Identify which cell holds the provided text, then report its (X, Y) central coordinate. 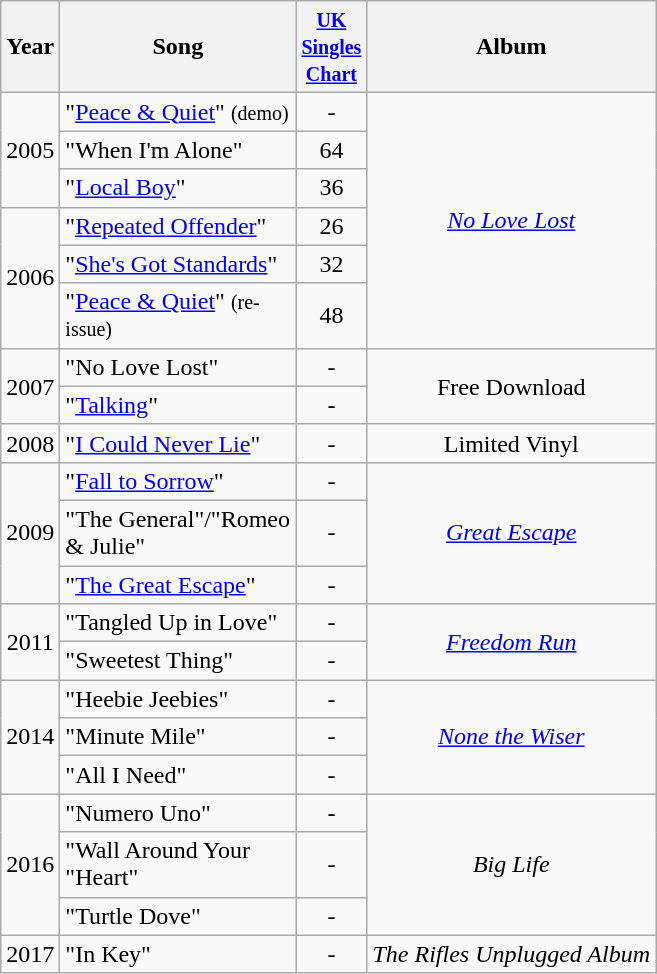
48 (332, 316)
"The Great Escape" (178, 585)
Big Life (512, 864)
Free Download (512, 386)
32 (332, 264)
"No Love Lost" (178, 367)
"I Could Never Lie" (178, 443)
"Minute Mile" (178, 737)
"In Key" (178, 954)
"Peace & Quiet" (demo) (178, 112)
"She's Got Standards" (178, 264)
2006 (30, 278)
None the Wiser (512, 737)
"Talking" (178, 405)
"Local Boy" (178, 188)
"Repeated Offender" (178, 226)
2008 (30, 443)
Album (512, 47)
26 (332, 226)
"Tangled Up in Love" (178, 623)
Song (178, 47)
"Wall Around Your "Heart" (178, 864)
"Turtle Dove" (178, 916)
2017 (30, 954)
"All I Need" (178, 775)
Freedom Run (512, 642)
"Peace & Quiet" (re-issue) (178, 316)
"Heebie Jeebies" (178, 699)
"Numero Uno" (178, 813)
64 (332, 150)
Limited Vinyl (512, 443)
"Sweetest Thing" (178, 661)
2005 (30, 150)
UK Singles Chart (332, 47)
"The General"/"Romeo & Julie" (178, 532)
Great Escape (512, 532)
2009 (30, 532)
The Rifles Unplugged Album (512, 954)
36 (332, 188)
"Fall to Sorrow" (178, 481)
"When I'm Alone" (178, 150)
No Love Lost (512, 220)
2016 (30, 864)
Year (30, 47)
2007 (30, 386)
2014 (30, 737)
2011 (30, 642)
